Locate the cell with the specified text and output its (X, Y) center coordinate. 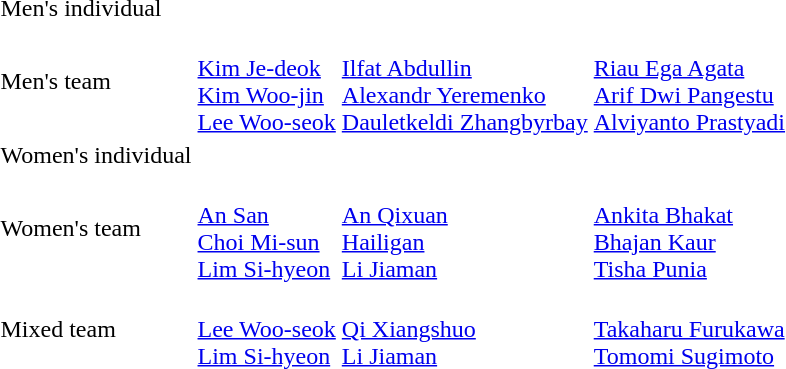
An SanChoi Mi-sunLim Si-hyeon (266, 228)
Riau Ega AgataArif Dwi PangestuAlviyanto Prastyadi (689, 82)
Ilfat AbdullinAlexandr YeremenkoDauletkeldi Zhangbyrbay (464, 82)
An QixuanHailiganLi Jiaman (464, 228)
Kim Je-deokKim Woo-jinLee Woo-seok (266, 82)
Ankita BhakatBhajan KaurTisha Punia (689, 228)
